Identify which cell holds the provided text, then report its [X, Y] central coordinate. 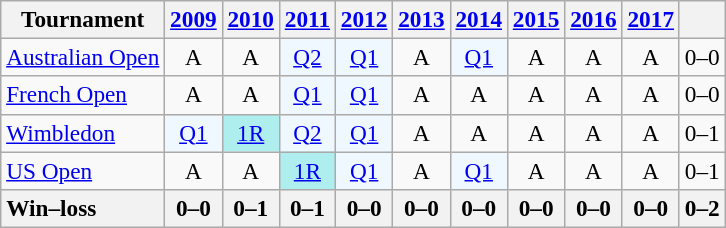
US Open [83, 170]
Win–loss [83, 208]
2012 [364, 19]
French Open [83, 95]
2015 [536, 19]
Wimbledon [83, 133]
2016 [594, 19]
2014 [478, 19]
2013 [422, 19]
2017 [650, 19]
2010 [250, 19]
Tournament [83, 19]
2009 [194, 19]
Australian Open [83, 57]
0–2 [702, 208]
2011 [307, 19]
